Pinpoint the cell where the given text exists, returning its (X, Y) midpoint coordinate. 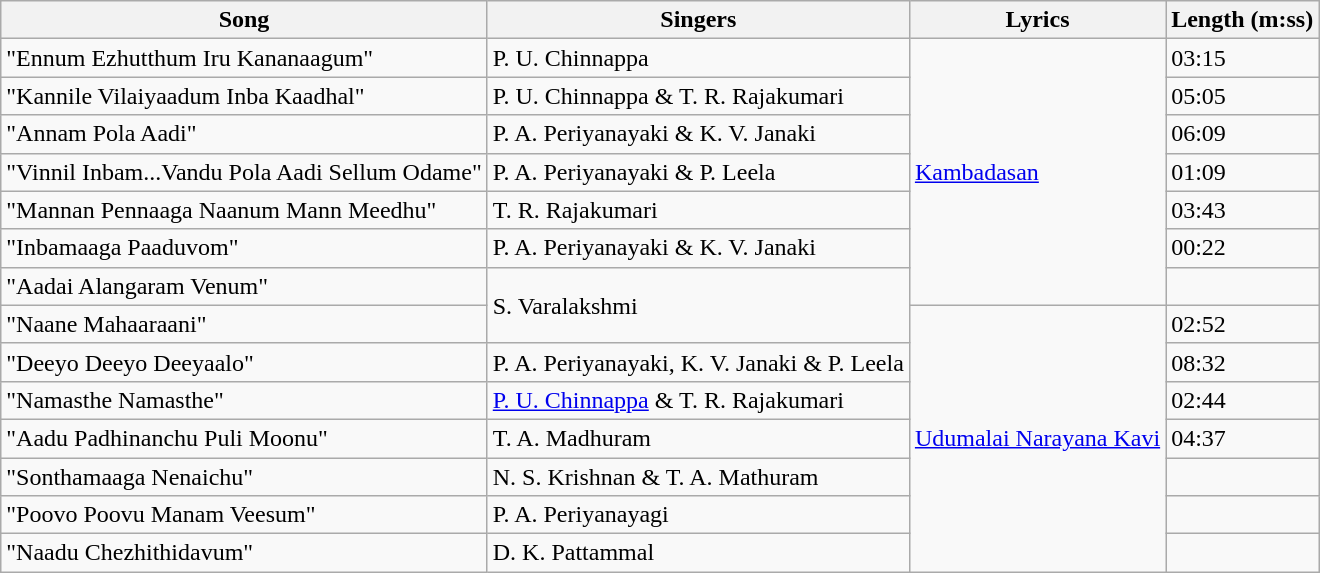
02:44 (1242, 400)
"Vinnil Inbam...Vandu Pola Aadi Sellum Odame" (244, 172)
"Deeyo Deeyo Deeyaalo" (244, 362)
P. A. Periyanayagi (698, 515)
"Poovo Poovu Manam Veesum" (244, 515)
04:37 (1242, 438)
"Naadu Chezhithidavum" (244, 553)
"Inbamaaga Paaduvom" (244, 248)
"Namasthe Namasthe" (244, 400)
02:52 (1242, 324)
08:32 (1242, 362)
Lyrics (1037, 20)
00:22 (1242, 248)
Length (m:ss) (1242, 20)
Singers (698, 20)
Udumalai Narayana Kavi (1037, 438)
D. K. Pattammal (698, 553)
Kambadasan (1037, 172)
"Kannile Vilaiyaadum Inba Kaadhal" (244, 96)
"Naane Mahaaraani" (244, 324)
T. R. Rajakumari (698, 210)
06:09 (1242, 134)
"Aadu Padhinanchu Puli Moonu" (244, 438)
03:43 (1242, 210)
N. S. Krishnan & T. A. Mathuram (698, 477)
01:09 (1242, 172)
"Mannan Pennaaga Naanum Mann Meedhu" (244, 210)
05:05 (1242, 96)
S. Varalakshmi (698, 305)
03:15 (1242, 58)
"Annam Pola Aadi" (244, 134)
"Aadai Alangaram Venum" (244, 286)
P. U. Chinnappa (698, 58)
"Sonthamaaga Nenaichu" (244, 477)
"Ennum Ezhutthum Iru Kananaagum" (244, 58)
P. A. Periyanayaki, K. V. Janaki & P. Leela (698, 362)
T. A. Madhuram (698, 438)
Song (244, 20)
P. A. Periyanayaki & P. Leela (698, 172)
